Provide the (x, y) coordinate of the cell's center where the given text is located.  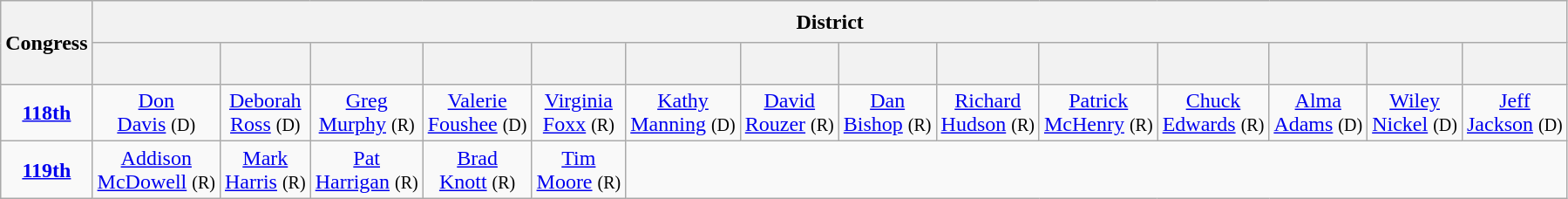
MarkHarris (R) (265, 169)
DeborahRoss (D) (265, 113)
VirginiaFoxx (R) (579, 113)
PatHarrigan (R) (366, 169)
District (830, 22)
KathyManning (D) (683, 113)
119th (47, 169)
TimMoore (R) (579, 169)
BradKnott (R) (478, 169)
GregMurphy (R) (366, 113)
PatrickMcHenry (R) (1098, 113)
JeffJackson (D) (1515, 113)
118th (47, 113)
DavidRouzer (R) (790, 113)
DanBishop (R) (887, 113)
RichardHudson (R) (988, 113)
DonDavis (D) (156, 113)
WileyNickel (D) (1415, 113)
AlmaAdams (D) (1318, 113)
ChuckEdwards (R) (1213, 113)
Congress (47, 43)
AddisonMcDowell (R) (156, 169)
Valerie Foushee (D) (478, 113)
